Return the [X, Y] coordinate for the center point of the cell that contains the specified text.  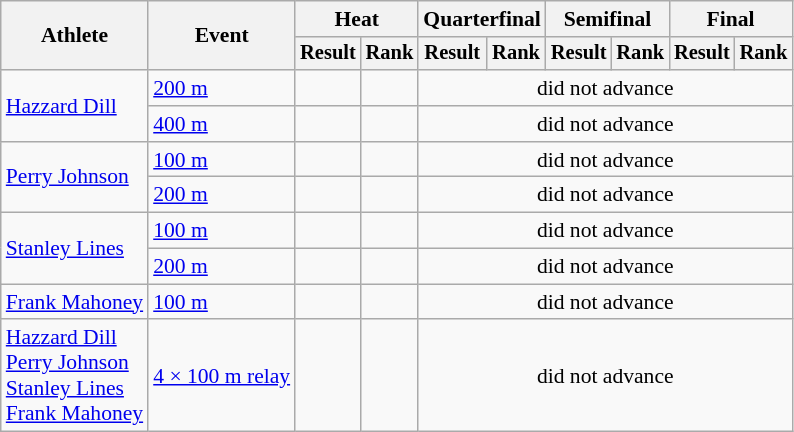
Heat [356, 19]
Semifinal [608, 19]
Frank Mahoney [74, 302]
Stanley Lines [74, 248]
Perry Johnson [74, 178]
Quarterfinal [482, 19]
4 × 100 m relay [222, 376]
400 m [222, 124]
Hazzard Dill [74, 106]
Hazzard Dill Perry Johnson Stanley Lines Frank Mahoney [74, 376]
Final [730, 19]
Athlete [74, 36]
Event [222, 36]
